Pinpoint the cell where the given text exists, returning its [x, y] midpoint coordinate. 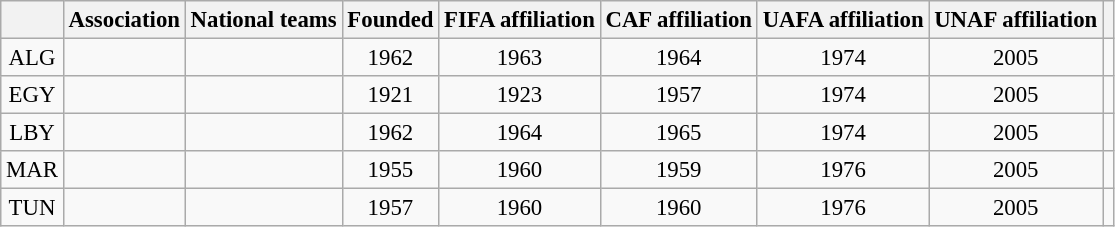
FIFA affiliation [520, 20]
National teams [264, 20]
1955 [390, 170]
1923 [520, 95]
MAR [32, 170]
TUN [32, 208]
ALG [32, 58]
Association [124, 20]
1963 [520, 58]
1921 [390, 95]
UNAF affiliation [1016, 20]
1959 [678, 170]
1965 [678, 133]
LBY [32, 133]
Founded [390, 20]
UAFA affiliation [843, 20]
EGY [32, 95]
CAF affiliation [678, 20]
